Scan for the cell matching the given text and deliver its [x, y] coordinate at center. 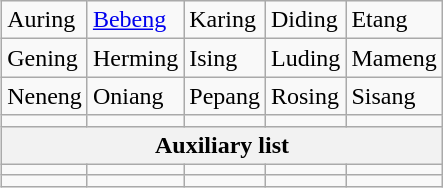
Bebeng [135, 20]
Sisang [394, 96]
Auring [45, 20]
Rosing [305, 96]
Luding [305, 58]
Ising [225, 58]
Pepang [225, 96]
Gening [45, 58]
Mameng [394, 58]
Neneng [45, 96]
Auxiliary list [222, 145]
Oniang [135, 96]
Herming [135, 58]
Etang [394, 20]
Karing [225, 20]
Diding [305, 20]
